For the text-containing cell, return its midpoint in [x, y] coordinate format. 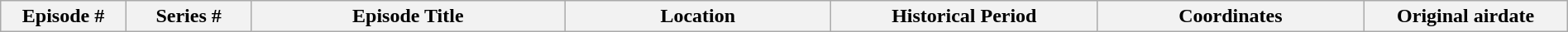
Coordinates [1231, 16]
Historical Period [964, 16]
Episode # [64, 16]
Series # [189, 16]
Location [698, 16]
Episode Title [409, 16]
Original airdate [1465, 16]
